Return the (X, Y) coordinate for the center point of the cell that contains the specified text.  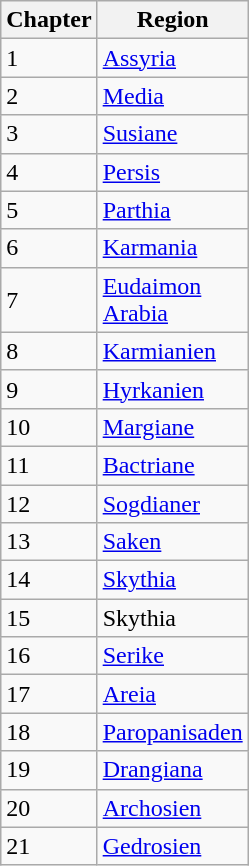
Hyrkanien (172, 389)
Margiane (172, 427)
17 (49, 694)
10 (49, 427)
EudaimonArabia (172, 300)
Karmania (172, 248)
Drangiana (172, 770)
6 (49, 248)
19 (49, 770)
Serike (172, 656)
9 (49, 389)
Media (172, 96)
2 (49, 96)
1 (49, 58)
Karmianien (172, 351)
7 (49, 300)
20 (49, 808)
11 (49, 465)
8 (49, 351)
Susiane (172, 134)
3 (49, 134)
5 (49, 210)
18 (49, 732)
14 (49, 580)
Persis (172, 172)
Sogdianer (172, 503)
Areia (172, 694)
Assyria (172, 58)
21 (49, 846)
4 (49, 172)
Parthia (172, 210)
Paropanisaden (172, 732)
15 (49, 618)
13 (49, 542)
Bactriane (172, 465)
Archosien (172, 808)
Region (172, 20)
12 (49, 503)
16 (49, 656)
Gedrosien (172, 846)
Chapter (49, 20)
Saken (172, 542)
